Detect which cell encompasses the target text, then output its (x, y) center coordinate. 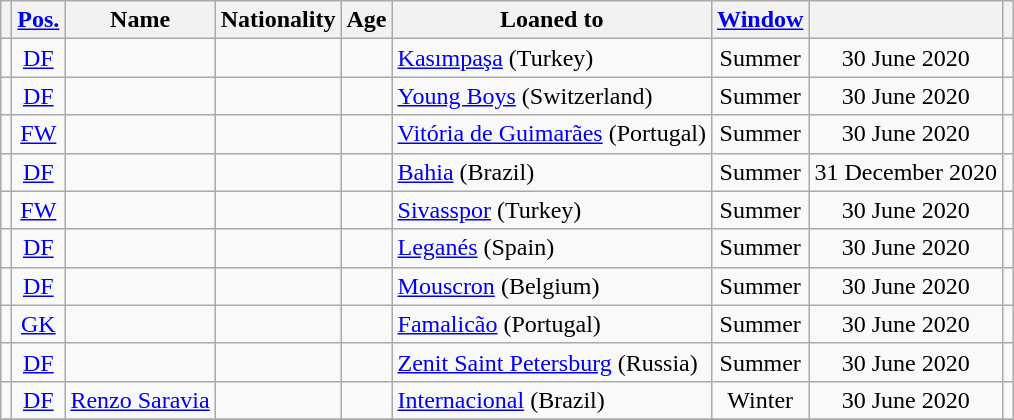
GK (38, 324)
Winter (760, 400)
Nationality (278, 20)
Name (140, 20)
Young Boys (Switzerland) (552, 96)
Mouscron (Belgium) (552, 286)
Internacional (Brazil) (552, 400)
31 December 2020 (906, 172)
Loaned to (552, 20)
Kasımpaşa (Turkey) (552, 58)
Vitória de Guimarães (Portugal) (552, 134)
Bahia (Brazil) (552, 172)
Renzo Saravia (140, 400)
Window (760, 20)
Zenit Saint Petersburg (Russia) (552, 362)
Pos. (38, 20)
Sivasspor (Turkey) (552, 210)
Leganés (Spain) (552, 248)
Age (366, 20)
Famalicão (Portugal) (552, 324)
